From the cell containing the given text, extract its center point as (X, Y) coordinate. 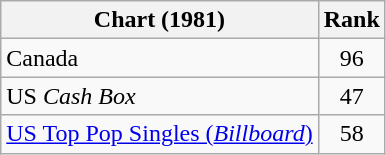
Canada (160, 58)
Rank (352, 20)
58 (352, 134)
Chart (1981) (160, 20)
US Top Pop Singles (Billboard) (160, 134)
96 (352, 58)
US Cash Box (160, 96)
47 (352, 96)
